Return (x, y) of the center of cell containing provided text 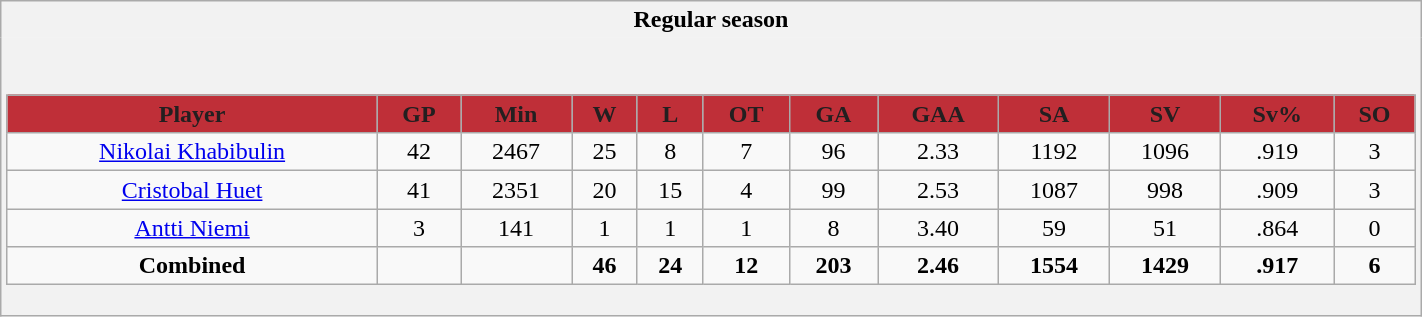
Antti Niemi (192, 228)
GAA (938, 114)
12 (746, 266)
59 (1054, 228)
Nikolai Khabibulin (192, 152)
L (670, 114)
.909 (1277, 190)
2.53 (938, 190)
1096 (1166, 152)
998 (1166, 190)
OT (746, 114)
GP (418, 114)
41 (418, 190)
Sv% (1277, 114)
SO (1374, 114)
42 (418, 152)
6 (1374, 266)
3.40 (938, 228)
1554 (1054, 266)
Combined (192, 266)
20 (605, 190)
2.46 (938, 266)
203 (833, 266)
141 (516, 228)
1087 (1054, 190)
0 (1374, 228)
2351 (516, 190)
2.33 (938, 152)
51 (1166, 228)
Regular season (711, 20)
7 (746, 152)
15 (670, 190)
SV (1166, 114)
.917 (1277, 266)
99 (833, 190)
1429 (1166, 266)
4 (746, 190)
1192 (1054, 152)
25 (605, 152)
Cristobal Huet (192, 190)
W (605, 114)
24 (670, 266)
46 (605, 266)
2467 (516, 152)
.919 (1277, 152)
SA (1054, 114)
Min (516, 114)
.864 (1277, 228)
Player (192, 114)
GA (833, 114)
96 (833, 152)
